Find where the given text appears and provide that cell's center as (x, y) coordinate. 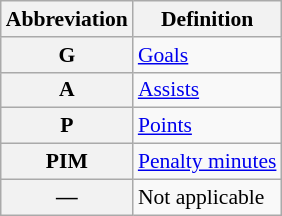
Penalty minutes (208, 162)
G (67, 55)
Abbreviation (67, 19)
Not applicable (208, 197)
P (67, 126)
Assists (208, 90)
Points (208, 126)
PIM (67, 162)
Goals (208, 55)
Definition (208, 19)
A (67, 90)
— (67, 197)
